Return [x, y] of the center of cell containing provided text 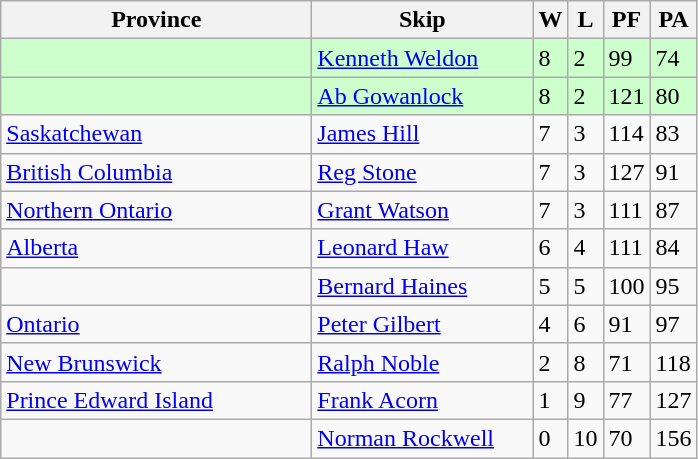
Province [156, 20]
Alberta [156, 248]
87 [674, 210]
99 [626, 58]
Northern Ontario [156, 210]
Skip [422, 20]
156 [674, 438]
L [586, 20]
114 [626, 134]
118 [674, 362]
Bernard Haines [422, 286]
Saskatchewan [156, 134]
95 [674, 286]
Reg Stone [422, 172]
Prince Edward Island [156, 400]
71 [626, 362]
Ab Gowanlock [422, 96]
0 [550, 438]
W [550, 20]
83 [674, 134]
Peter Gilbert [422, 324]
Ontario [156, 324]
Norman Rockwell [422, 438]
70 [626, 438]
New Brunswick [156, 362]
British Columbia [156, 172]
Ralph Noble [422, 362]
PF [626, 20]
Leonard Haw [422, 248]
9 [586, 400]
80 [674, 96]
James Hill [422, 134]
Kenneth Weldon [422, 58]
100 [626, 286]
84 [674, 248]
97 [674, 324]
Grant Watson [422, 210]
74 [674, 58]
1 [550, 400]
PA [674, 20]
Frank Acorn [422, 400]
10 [586, 438]
77 [626, 400]
121 [626, 96]
